Scan for the cell matching the given text and deliver its (x, y) coordinate at center. 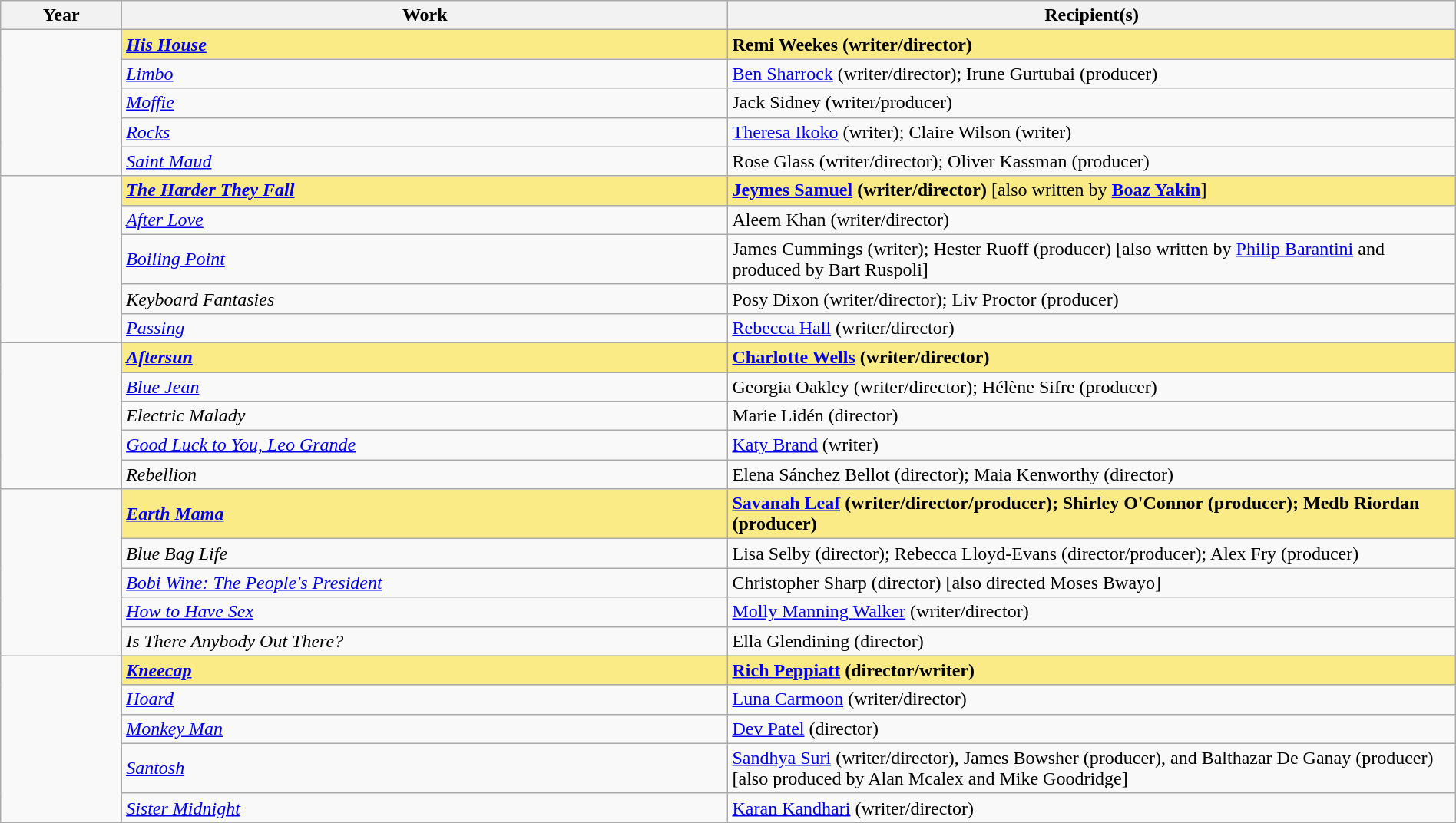
Rebellion (425, 474)
Year (61, 15)
His House (425, 45)
Keyboard Fantasies (425, 299)
Blue Jean (425, 386)
Rocks (425, 132)
Ella Glendining (director) (1092, 641)
Rose Glass (writer/director); Oliver Kassman (producer) (1092, 161)
Christopher Sharp (director) [also directed Moses Bwayo] (1092, 583)
James Cummings (writer); Hester Ruoff (producer) [also written by Philip Barantini and produced by Bart Ruspoli] (1092, 259)
Ben Sharrock (writer/director); Irune Gurtubai (producer) (1092, 74)
After Love (425, 220)
Georgia Oakley (writer/director); Hélène Sifre (producer) (1092, 386)
Aftersun (425, 357)
Theresa Ikoko (writer); Claire Wilson (writer) (1092, 132)
Boiling Point (425, 259)
Lisa Selby (director); Rebecca Lloyd-Evans (director/producer); Alex Fry (producer) (1092, 554)
Is There Anybody Out There? (425, 641)
Molly Manning Walker (writer/director) (1092, 612)
Remi Weekes (writer/director) (1092, 45)
Jack Sidney (writer/producer) (1092, 103)
Earth Mama (425, 514)
Good Luck to You, Leo Grande (425, 445)
Luna Carmoon (writer/director) (1092, 699)
Monkey Man (425, 729)
Charlotte Wells (writer/director) (1092, 357)
How to Have Sex (425, 612)
The Harder They Fall (425, 190)
Sister Midnight (425, 808)
Electric Malady (425, 416)
Savanah Leaf (writer/director/producer); Shirley O'Connor (producer); Medb Riordan (producer) (1092, 514)
Santosh (425, 768)
Kneecap (425, 670)
Rebecca Hall (writer/director) (1092, 328)
Bobi Wine: The People's President (425, 583)
Hoard (425, 699)
Moffie (425, 103)
Limbo (425, 74)
Work (425, 15)
Blue Bag Life (425, 554)
Aleem Khan (writer/director) (1092, 220)
Rich Peppiatt (director/writer) (1092, 670)
Sandhya Suri (writer/director), James Bowsher (producer), and Balthazar De Ganay (producer) [also produced by Alan Mcalex and Mike Goodridge] (1092, 768)
Katy Brand (writer) (1092, 445)
Karan Kandhari (writer/director) (1092, 808)
Dev Patel (director) (1092, 729)
Saint Maud (425, 161)
Passing (425, 328)
Recipient(s) (1092, 15)
Posy Dixon (writer/director); Liv Proctor (producer) (1092, 299)
Jeymes Samuel (writer/director) [also written by Boaz Yakin] (1092, 190)
Marie Lidén (director) (1092, 416)
Elena Sánchez Bellot (director); Maia Kenworthy (director) (1092, 474)
